Detect which cell encompasses the target text, then output its (X, Y) center coordinate. 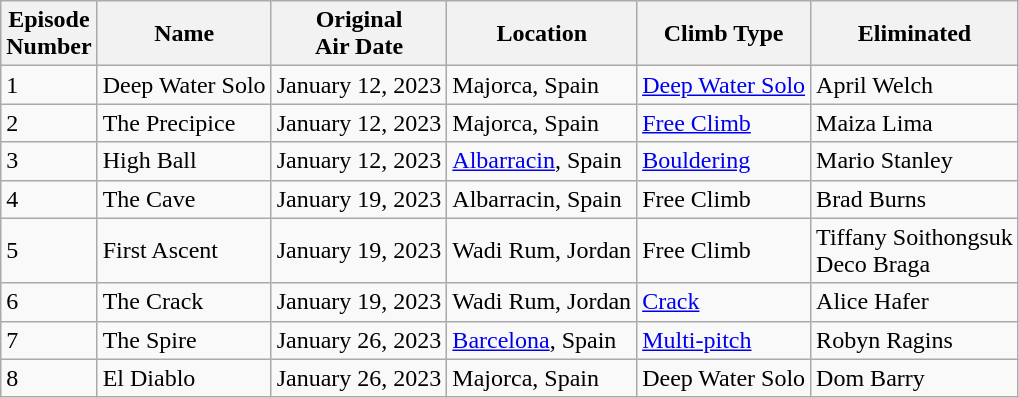
Multi-pitch (724, 340)
Episode Number (49, 34)
1 (49, 85)
2 (49, 123)
Bouldering (724, 161)
Brad Burns (915, 199)
Alice Hafer (915, 302)
Crack (724, 302)
6 (49, 302)
Robyn Ragins (915, 340)
7 (49, 340)
Climb Type (724, 34)
The Cave (184, 199)
The Precipice (184, 123)
First Ascent (184, 250)
Dom Barry (915, 378)
The Crack (184, 302)
4 (49, 199)
Tiffany Soithongsuk Deco Braga (915, 250)
Eliminated (915, 34)
April Welch (915, 85)
El Diablo (184, 378)
High Ball (184, 161)
5 (49, 250)
3 (49, 161)
8 (49, 378)
Maiza Lima (915, 123)
Barcelona, Spain (542, 340)
Location (542, 34)
Original Air Date (359, 34)
Mario Stanley (915, 161)
The Spire (184, 340)
Name (184, 34)
